Search for the cell housing the specified text and yield its (x, y) center coordinate. 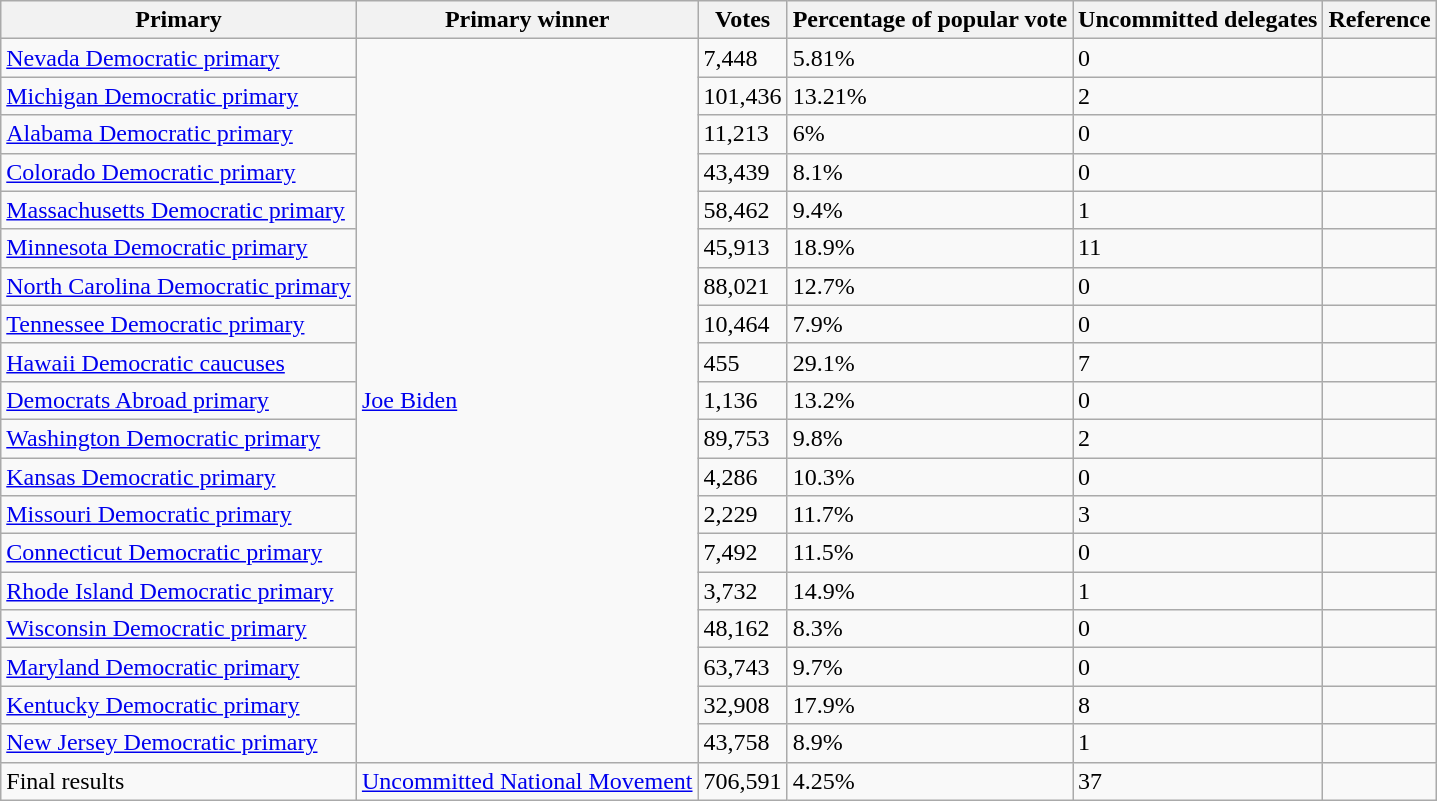
32,908 (742, 705)
706,591 (742, 781)
Votes (742, 20)
8.3% (930, 629)
10.3% (930, 477)
9.7% (930, 667)
63,743 (742, 667)
89,753 (742, 438)
101,436 (742, 96)
Rhode Island Democratic primary (179, 591)
455 (742, 362)
Connecticut Democratic primary (179, 553)
8 (1198, 705)
North Carolina Democratic primary (179, 286)
Michigan Democratic primary (179, 96)
Joe Biden (527, 400)
17.9% (930, 705)
11.5% (930, 553)
Democrats Abroad primary (179, 400)
Washington Democratic primary (179, 438)
14.9% (930, 591)
29.1% (930, 362)
11.7% (930, 515)
Maryland Democratic primary (179, 667)
9.4% (930, 210)
12.7% (930, 286)
10,464 (742, 324)
43,758 (742, 743)
Missouri Democratic primary (179, 515)
Primary (179, 20)
Hawaii Democratic caucuses (179, 362)
4.25% (930, 781)
5.81% (930, 58)
Kentucky Democratic primary (179, 705)
58,462 (742, 210)
Uncommitted National Movement (527, 781)
2,229 (742, 515)
Kansas Democratic primary (179, 477)
Primary winner (527, 20)
Wisconsin Democratic primary (179, 629)
New Jersey Democratic primary (179, 743)
1,136 (742, 400)
Uncommitted delegates (1198, 20)
3,732 (742, 591)
7 (1198, 362)
Final results (179, 781)
Tennessee Democratic primary (179, 324)
8.9% (930, 743)
Alabama Democratic primary (179, 134)
Minnesota Democratic primary (179, 248)
Percentage of popular vote (930, 20)
48,162 (742, 629)
7,492 (742, 553)
7.9% (930, 324)
11,213 (742, 134)
3 (1198, 515)
6% (930, 134)
13.21% (930, 96)
Colorado Democratic primary (179, 172)
13.2% (930, 400)
45,913 (742, 248)
37 (1198, 781)
43,439 (742, 172)
88,021 (742, 286)
4,286 (742, 477)
7,448 (742, 58)
9.8% (930, 438)
Nevada Democratic primary (179, 58)
Massachusetts Democratic primary (179, 210)
18.9% (930, 248)
Reference (1380, 20)
11 (1198, 248)
8.1% (930, 172)
